Pinpoint the cell where the given text exists, returning its [X, Y] midpoint coordinate. 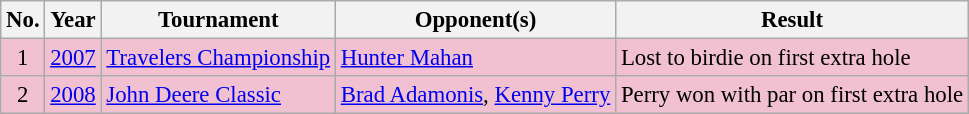
Result [792, 20]
No. [23, 20]
Year [73, 20]
Tournament [218, 20]
Brad Adamonis, Kenny Perry [475, 95]
1 [23, 58]
Opponent(s) [475, 20]
Hunter Mahan [475, 58]
Perry won with par on first extra hole [792, 95]
Lost to birdie on first extra hole [792, 58]
John Deere Classic [218, 95]
2007 [73, 58]
2 [23, 95]
2008 [73, 95]
Travelers Championship [218, 58]
